Find where the given text appears and provide that cell's center as [x, y] coordinate. 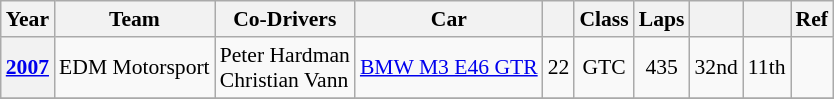
Team [134, 19]
Laps [662, 19]
Year [28, 19]
Ref [811, 19]
Co-Drivers [285, 19]
Peter Hardman Christian Vann [285, 68]
Car [449, 19]
Class [604, 19]
EDM Motorsport [134, 68]
GTC [604, 68]
2007 [28, 68]
22 [559, 68]
32nd [716, 68]
435 [662, 68]
11th [767, 68]
BMW M3 E46 GTR [449, 68]
